Extract the [X, Y] coordinate from the center of the cell holding the provided text.  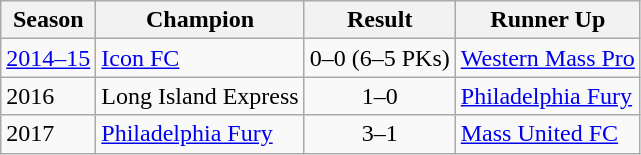
Season [48, 20]
Champion [200, 20]
Runner Up [548, 20]
3–1 [380, 134]
0–0 (6–5 PKs) [380, 58]
Western Mass Pro [548, 58]
2017 [48, 134]
Mass United FC [548, 134]
Result [380, 20]
2014–15 [48, 58]
Icon FC [200, 58]
Long Island Express [200, 96]
1–0 [380, 96]
2016 [48, 96]
